Return [X, Y] of the center of cell containing provided text 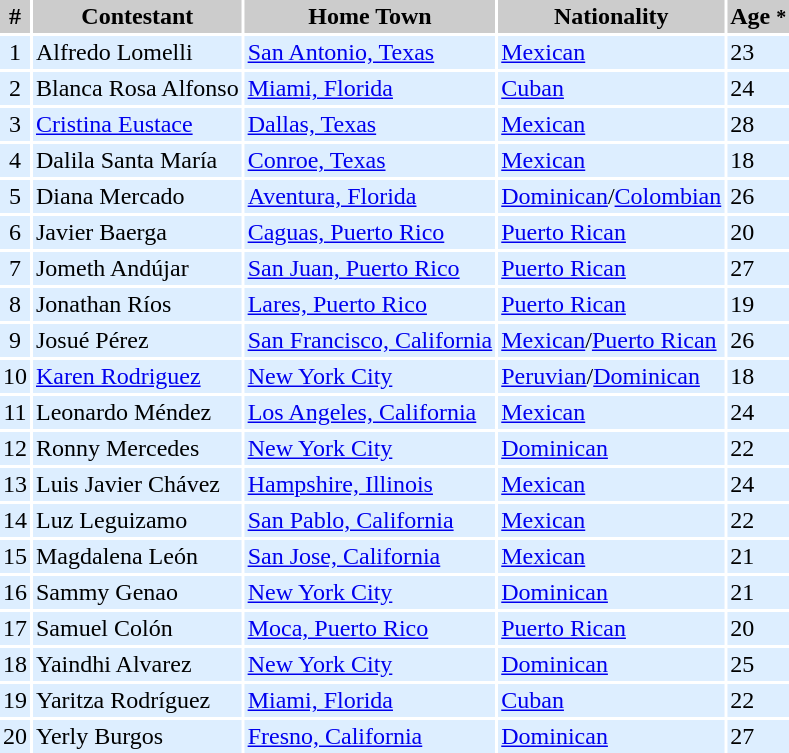
Lares, Puerto Rico [370, 304]
Conroe, Texas [370, 160]
Karen Rodriguez [138, 376]
Cristina Eustace [138, 124]
Contestant [138, 16]
Yerly Burgos [138, 736]
Moca, Puerto Rico [370, 628]
12 [15, 448]
Home Town [370, 16]
Luz Leguizamo [138, 520]
10 [15, 376]
San Francisco, California [370, 340]
4 [15, 160]
Yaritza Rodríguez [138, 700]
9 [15, 340]
Luis Javier Chávez [138, 484]
San Juan, Puerto Rico [370, 268]
Leonardo Méndez [138, 412]
Sammy Genao [138, 592]
Javier Baerga [138, 232]
Jonathan Ríos [138, 304]
17 [15, 628]
Josué Pérez [138, 340]
14 [15, 520]
Fresno, California [370, 736]
Dominican/Colombian [611, 196]
San Antonio, Texas [370, 52]
23 [758, 52]
Age * [758, 16]
San Pablo, California [370, 520]
6 [15, 232]
Yaindhi Alvarez [138, 664]
11 [15, 412]
8 [15, 304]
7 [15, 268]
Aventura, Florida [370, 196]
25 [758, 664]
1 [15, 52]
Samuel Colón [138, 628]
Blanca Rosa Alfonso [138, 88]
Magdalena León [138, 556]
2 [15, 88]
5 [15, 196]
Peruvian/Dominican [611, 376]
Dallas, Texas [370, 124]
3 [15, 124]
13 [15, 484]
Jometh Andújar [138, 268]
Ronny Mercedes [138, 448]
Hampshire, Illinois [370, 484]
San Jose, California [370, 556]
28 [758, 124]
# [15, 16]
15 [15, 556]
Nationality [611, 16]
Alfredo Lomelli [138, 52]
Caguas, Puerto Rico [370, 232]
Los Angeles, California [370, 412]
Diana Mercado [138, 196]
16 [15, 592]
Dalila Santa María [138, 160]
Mexican/Puerto Rican [611, 340]
